Pinpoint the cell where the given text exists, returning its [x, y] midpoint coordinate. 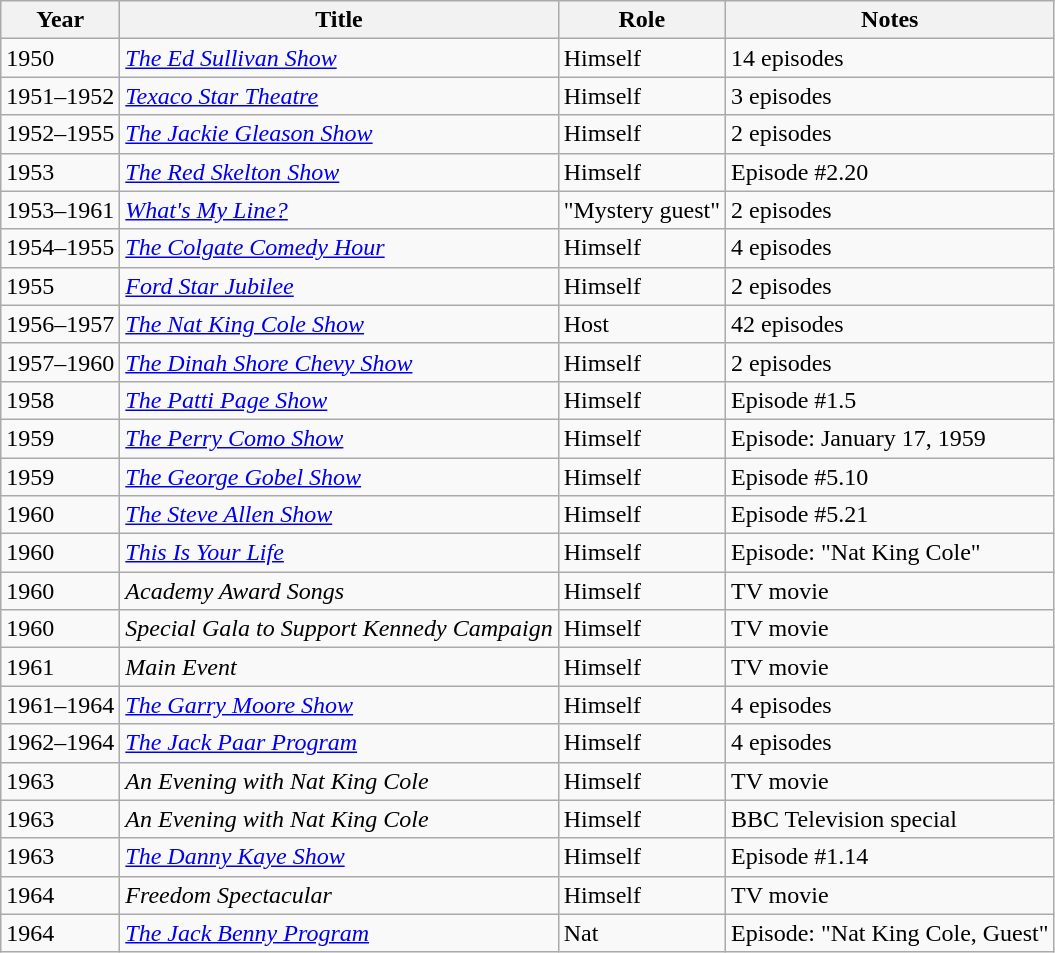
Episode #5.21 [890, 515]
The Perry Como Show [339, 438]
1961 [60, 667]
Texaco Star Theatre [339, 96]
Episode: "Nat King Cole, Guest" [890, 933]
14 episodes [890, 58]
1958 [60, 400]
The George Gobel Show [339, 477]
Title [339, 20]
The Jackie Gleason Show [339, 134]
Role [642, 20]
1952–1955 [60, 134]
Ford Star Jubilee [339, 286]
"Mystery guest" [642, 210]
3 episodes [890, 96]
The Patti Page Show [339, 400]
1954–1955 [60, 248]
Episode #1.5 [890, 400]
1956–1957 [60, 324]
Notes [890, 20]
Year [60, 20]
1950 [60, 58]
The Nat King Cole Show [339, 324]
1961–1964 [60, 705]
The Ed Sullivan Show [339, 58]
Nat [642, 933]
The Jack Benny Program [339, 933]
Episode: January 17, 1959 [890, 438]
The Steve Allen Show [339, 515]
The Red Skelton Show [339, 172]
The Colgate Comedy Hour [339, 248]
The Jack Paar Program [339, 743]
1953 [60, 172]
Freedom Spectacular [339, 895]
1962–1964 [60, 743]
This Is Your Life [339, 553]
1951–1952 [60, 96]
Episode #5.10 [890, 477]
The Dinah Shore Chevy Show [339, 362]
Academy Award Songs [339, 591]
Episode #2.20 [890, 172]
The Danny Kaye Show [339, 857]
Host [642, 324]
The Garry Moore Show [339, 705]
Episode #1.14 [890, 857]
1957–1960 [60, 362]
Main Event [339, 667]
Episode: "Nat King Cole" [890, 553]
What's My Line? [339, 210]
1953–1961 [60, 210]
1955 [60, 286]
Special Gala to Support Kennedy Campaign [339, 629]
42 episodes [890, 324]
BBC Television special [890, 819]
